Scan for the cell matching the given text and deliver its (X, Y) coordinate at center. 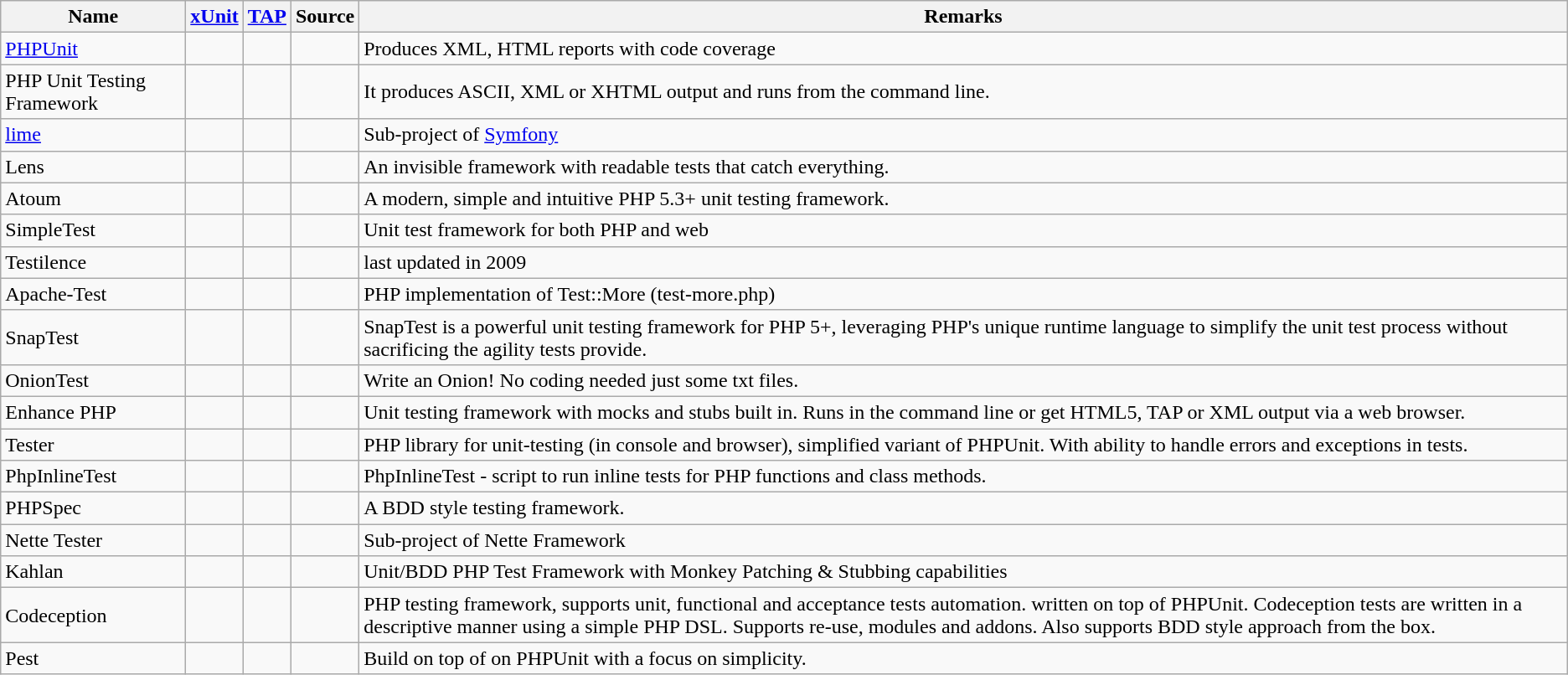
OnionTest (94, 380)
last updated in 2009 (963, 262)
Apache-Test (94, 294)
PHP library for unit-testing (in console and browser), simplified variant of PHPUnit. With ability to handle errors and exceptions in tests. (963, 445)
An invisible framework with readable tests that catch everything. (963, 167)
Kahlan (94, 572)
Produces XML, HTML reports with code coverage (963, 49)
Build on top of on PHPUnit with a focus on simplicity. (963, 658)
Atoum (94, 198)
Remarks (963, 17)
Codeception (94, 615)
SnapTest (94, 337)
Tester (94, 445)
Name (94, 17)
A BDD style testing framework. (963, 508)
Unit/BDD PHP Test Framework with Monkey Patching & Stubbing capabilities (963, 572)
PHP implementation of Test::More (test-more.php) (963, 294)
Pest (94, 658)
PHP Unit Testing Framework (94, 92)
Sub-project of Nette Framework (963, 540)
PhpInlineTest - script to run inline tests for PHP functions and class methods. (963, 477)
Sub-project of Symfony (963, 135)
Unit test framework for both PHP and web (963, 230)
Testilence (94, 262)
PHPUnit (94, 49)
xUnit (214, 17)
TAP (266, 17)
Source (325, 17)
Unit testing framework with mocks and stubs built in. Runs in the command line or get HTML5, TAP or XML output via a web browser. (963, 412)
PhpInlineTest (94, 477)
SimpleTest (94, 230)
Lens (94, 167)
It produces ASCII, XML or XHTML output and runs from the command line. (963, 92)
Enhance PHP (94, 412)
Write an Onion! No coding needed just some txt files. (963, 380)
Nette Tester (94, 540)
PHPSpec (94, 508)
A modern, simple and intuitive PHP 5.3+ unit testing framework. (963, 198)
lime (94, 135)
